Output the [x, y] coordinate of the center of the cell containing the given text.  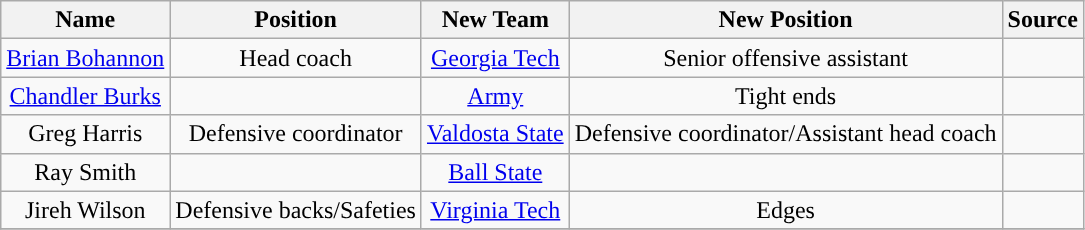
Senior offensive assistant [786, 58]
New Team [495, 20]
Ray Smith [86, 172]
Army [495, 96]
Brian Bohannon [86, 58]
Jireh Wilson [86, 210]
Defensive backs/Safeties [296, 210]
Ball State [495, 172]
Head coach [296, 58]
New Position [786, 20]
Defensive coordinator [296, 134]
Georgia Tech [495, 58]
Tight ends [786, 96]
Source [1042, 20]
Defensive coordinator/Assistant head coach [786, 134]
Greg Harris [86, 134]
Valdosta State [495, 134]
Virginia Tech [495, 210]
Position [296, 20]
Edges [786, 210]
Name [86, 20]
Chandler Burks [86, 96]
